Scan for the cell matching the given text and deliver its [x, y] coordinate at center. 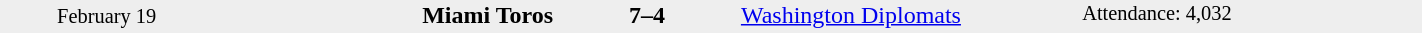
Miami Toros [384, 15]
February 19 [106, 16]
7–4 [648, 15]
Washington Diplomats [910, 15]
Attendance: 4,032 [1252, 16]
